Find where the given text appears and provide that cell's center as [x, y] coordinate. 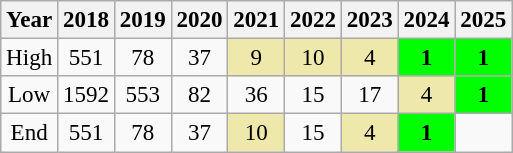
Low [30, 95]
2019 [142, 20]
9 [256, 58]
2025 [484, 20]
End [30, 133]
2023 [370, 20]
2024 [426, 20]
2022 [314, 20]
2018 [86, 20]
553 [142, 95]
36 [256, 95]
2020 [200, 20]
17 [370, 95]
1592 [86, 95]
Year [30, 20]
82 [200, 95]
2021 [256, 20]
High [30, 58]
